Locate the cell with the specified text and output its [X, Y] center coordinate. 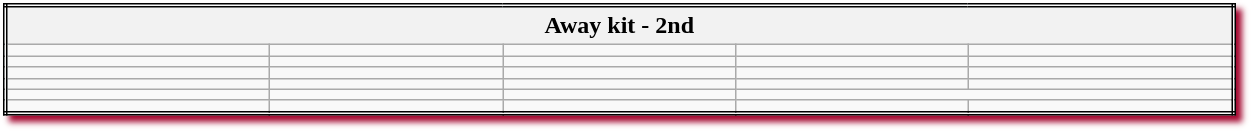
Away kit - 2nd [619, 25]
